Return the [x, y] coordinate for the center point of the cell that contains the specified text.  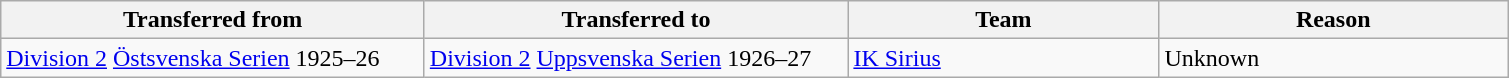
Team [1004, 20]
IK Sirius [1004, 58]
Division 2 Uppsvenska Serien 1926–27 [636, 58]
Transferred from [213, 20]
Division 2 Östsvenska Serien 1925–26 [213, 58]
Transferred to [636, 20]
Reason [1334, 20]
Unknown [1334, 58]
